Provide the (X, Y) coordinate of the cell's center where the given text is located.  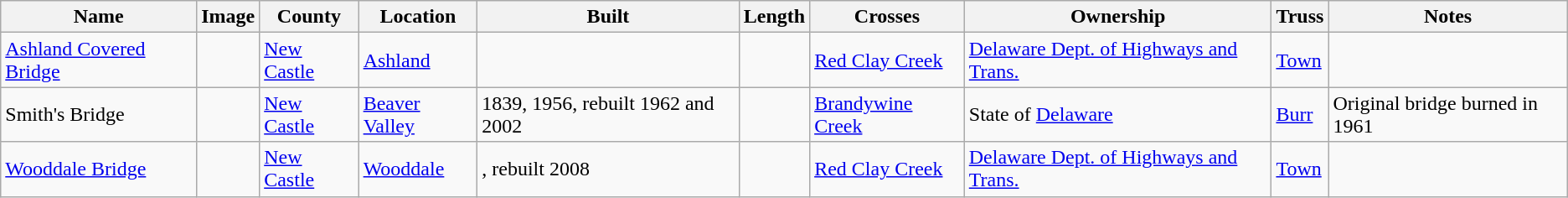
Name (99, 17)
Crosses (888, 17)
Original bridge burned in 1961 (1447, 114)
Wooddale (418, 169)
Brandywine Creek (888, 114)
County (309, 17)
Built (608, 17)
Ashland Covered Bridge (99, 60)
State of Delaware (1117, 114)
Beaver Valley (418, 114)
Wooddale Bridge (99, 169)
, rebuilt 2008 (608, 169)
Notes (1447, 17)
Truss (1300, 17)
Ownership (1117, 17)
Location (418, 17)
Burr (1300, 114)
1839, 1956, rebuilt 1962 and 2002 (608, 114)
Image (228, 17)
Smith's Bridge (99, 114)
Ashland (418, 60)
Length (774, 17)
